Pinpoint the cell where the given text exists, returning its [x, y] midpoint coordinate. 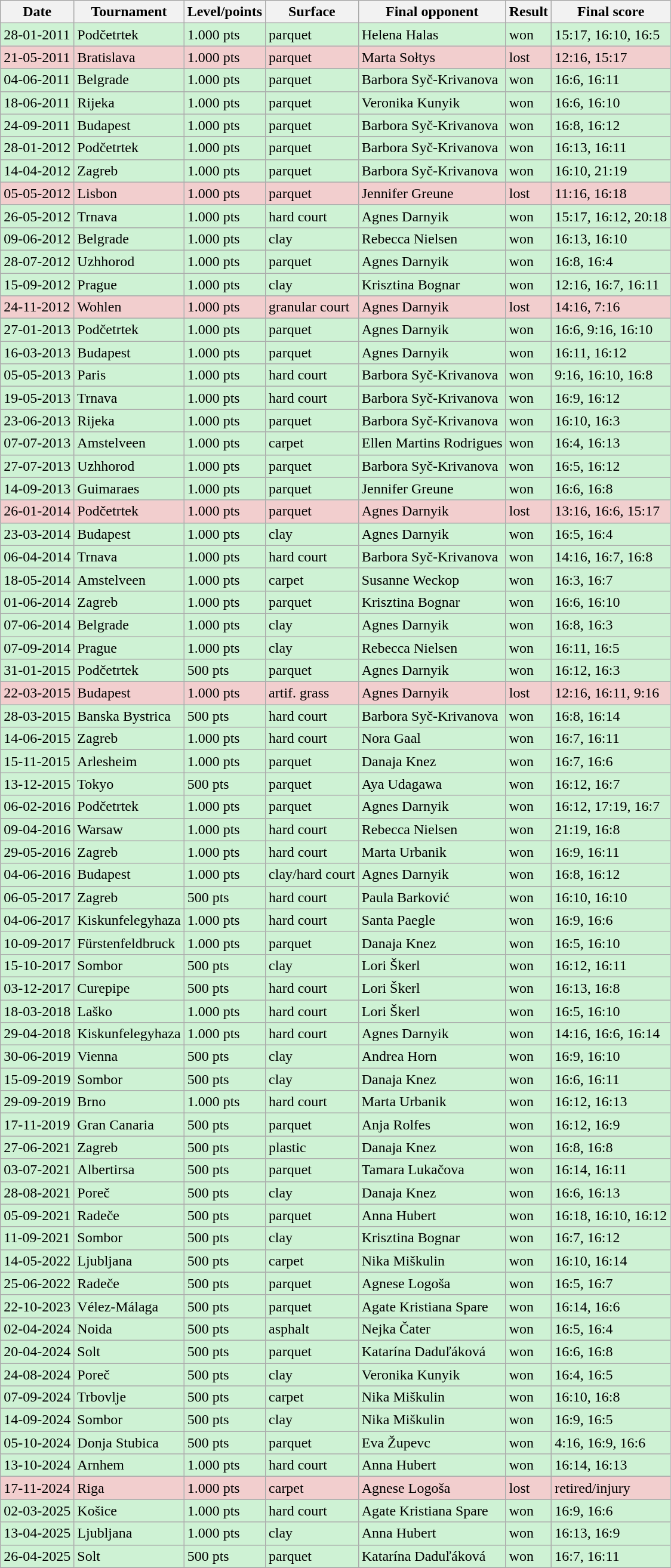
16:14, 16:6 [611, 1306]
25-06-2022 [37, 1283]
16:13, 16:10 [611, 239]
Trbovlje [129, 1397]
Fürstenfeldbruck [129, 943]
18-03-2018 [37, 1011]
01-06-2014 [37, 602]
18-06-2011 [37, 103]
14-05-2022 [37, 1261]
Tokyo [129, 784]
16:13, 16:11 [611, 148]
14-04-2012 [37, 171]
Level/points [224, 12]
16:6, 16:13 [611, 1193]
Susanne Weckop [432, 579]
03-12-2017 [37, 988]
16:12, 16:7 [611, 784]
granular court [312, 307]
16:10, 16:10 [611, 897]
Helena Halas [432, 35]
16:12, 16:13 [611, 1102]
27-01-2013 [37, 330]
15:17, 16:10, 16:5 [611, 35]
16:8, 16:14 [611, 716]
9:16, 16:10, 16:8 [611, 375]
16:5, 16:12 [611, 466]
29-05-2016 [37, 852]
21:19, 16:8 [611, 829]
26-05-2012 [37, 216]
03-07-2021 [37, 1170]
27-07-2013 [37, 466]
09-04-2016 [37, 829]
28-07-2012 [37, 261]
Bratislava [129, 57]
29-09-2019 [37, 1102]
16:9, 16:11 [611, 852]
07-09-2014 [37, 647]
07-06-2014 [37, 625]
Date [37, 12]
17-11-2019 [37, 1125]
16:3, 16:7 [611, 579]
04-06-2011 [37, 80]
Warsaw [129, 829]
14:16, 16:7, 16:8 [611, 557]
Santa Paegle [432, 920]
16:6, 9:16, 16:10 [611, 330]
16:10, 16:14 [611, 1261]
13-10-2024 [37, 1465]
asphalt [312, 1329]
plastic [312, 1147]
02-04-2024 [37, 1329]
16:12, 16:3 [611, 671]
05-10-2024 [37, 1443]
Laško [129, 1011]
06-04-2014 [37, 557]
06-05-2017 [37, 897]
Andrea Horn [432, 1057]
20-04-2024 [37, 1351]
31-01-2015 [37, 671]
16:9, 16:10 [611, 1057]
15-10-2017 [37, 965]
16:13, 16:9 [611, 1533]
15-11-2015 [37, 761]
14:16, 16:6, 16:14 [611, 1034]
Final opponent [432, 12]
05-05-2013 [37, 375]
02-03-2025 [37, 1511]
Marta Sołtys [432, 57]
14-09-2024 [37, 1420]
Gran Canaria [129, 1125]
16:11, 16:5 [611, 647]
Tamara Lukačova [432, 1170]
Albertirsa [129, 1170]
16:14, 16:13 [611, 1465]
19-05-2013 [37, 398]
15-09-2012 [37, 285]
Vienna [129, 1057]
Guimaraes [129, 489]
Vélez-Málaga [129, 1306]
22-03-2015 [37, 693]
30-06-2019 [37, 1057]
Lisbon [129, 193]
24-08-2024 [37, 1374]
29-04-2018 [37, 1034]
16:7, 16:6 [611, 761]
12:16, 16:7, 16:11 [611, 285]
23-06-2013 [37, 421]
Donja Stubica [129, 1443]
16:12, 16:9 [611, 1125]
Curepipe [129, 988]
16:8, 16:3 [611, 625]
Paula Barković [432, 897]
Noida [129, 1329]
24-09-2011 [37, 125]
16:8, 16:4 [611, 261]
16:9, 16:12 [611, 398]
16:10, 16:3 [611, 421]
16:14, 16:11 [611, 1170]
09-06-2012 [37, 239]
Košice [129, 1511]
Surface [312, 12]
13-12-2015 [37, 784]
16:18, 16:10, 16:12 [611, 1215]
Tournament [129, 12]
Anja Rolfes [432, 1125]
06-02-2016 [37, 807]
26-04-2025 [37, 1556]
16:12, 17:19, 16:7 [611, 807]
12:16, 15:17 [611, 57]
Nejka Čater [432, 1329]
16:9, 16:5 [611, 1420]
28-01-2011 [37, 35]
17-11-2024 [37, 1488]
04-06-2017 [37, 920]
18-05-2014 [37, 579]
Aya Udagawa [432, 784]
16:8, 16:8 [611, 1147]
15:17, 16:12, 20:18 [611, 216]
07-07-2013 [37, 443]
14-09-2013 [37, 489]
16:5, 16:7 [611, 1283]
16:10, 21:19 [611, 171]
11:16, 16:18 [611, 193]
4:16, 16:9, 16:6 [611, 1443]
16:13, 16:8 [611, 988]
Final score [611, 12]
Brno [129, 1102]
13:16, 16:6, 15:17 [611, 511]
Arlesheim [129, 761]
21-05-2011 [37, 57]
Paris [129, 375]
Riga [129, 1488]
Nora Gaal [432, 739]
14:16, 7:16 [611, 307]
Banska Bystrica [129, 716]
28-01-2012 [37, 148]
24-11-2012 [37, 307]
16:4, 16:13 [611, 443]
clay/hard court [312, 875]
Arnhem [129, 1465]
artif. grass [312, 693]
Eva Župevc [432, 1443]
27-06-2021 [37, 1147]
14-06-2015 [37, 739]
11-09-2021 [37, 1238]
07-09-2024 [37, 1397]
16:4, 16:5 [611, 1374]
retired/injury [611, 1488]
16:11, 16:12 [611, 353]
Wohlen [129, 307]
16:7, 16:12 [611, 1238]
05-09-2021 [37, 1215]
Result [528, 12]
28-08-2021 [37, 1193]
26-01-2014 [37, 511]
04-06-2016 [37, 875]
16-03-2013 [37, 353]
22-10-2023 [37, 1306]
Ellen Martins Rodrigues [432, 443]
28-03-2015 [37, 716]
12:16, 16:11, 9:16 [611, 693]
23-03-2014 [37, 534]
16:12, 16:11 [611, 965]
16:10, 16:8 [611, 1397]
05-05-2012 [37, 193]
10-09-2017 [37, 943]
13-04-2025 [37, 1533]
15-09-2019 [37, 1079]
